Pinpoint the cell where the given text exists, returning its (X, Y) midpoint coordinate. 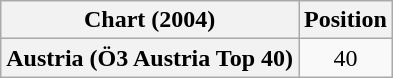
Position (346, 20)
Austria (Ö3 Austria Top 40) (150, 58)
40 (346, 58)
Chart (2004) (150, 20)
